Identify which cell holds the provided text, then report its [x, y] central coordinate. 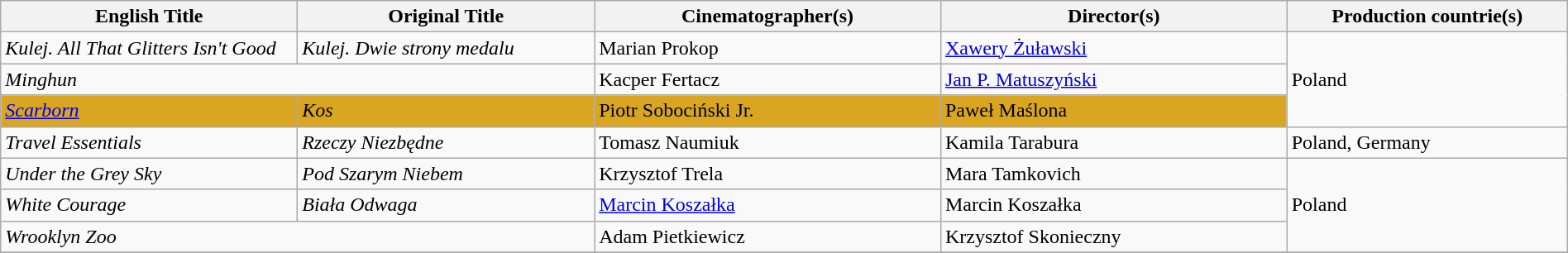
Rzeczy Niezbędne [447, 142]
Kamila Tarabura [1113, 142]
Kulej. Dwie strony medalu [447, 48]
Scarborn [149, 111]
Paweł Maślona [1113, 111]
Director(s) [1113, 17]
Biała Odwaga [447, 205]
Poland, Germany [1427, 142]
Wrooklyn Zoo [298, 236]
Krzysztof Trela [767, 174]
Travel Essentials [149, 142]
Jan P. Matuszyński [1113, 79]
Original Title [447, 17]
Mara Tamkovich [1113, 174]
White Courage [149, 205]
Kulej. All That Glitters Isn't Good [149, 48]
Kacper Fertacz [767, 79]
Cinematographer(s) [767, 17]
Adam Pietkiewicz [767, 236]
Kos [447, 111]
English Title [149, 17]
Under the Grey Sky [149, 174]
Piotr Sobociński Jr. [767, 111]
Minghun [298, 79]
Production countrie(s) [1427, 17]
Krzysztof Skonieczny [1113, 236]
Xawery Żuławski [1113, 48]
Pod Szarym Niebem [447, 174]
Tomasz Naumiuk [767, 142]
Marian Prokop [767, 48]
